Determine the [X, Y] coordinate at the center of the cell enclosing the given text.  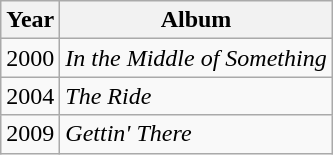
The Ride [196, 96]
2000 [30, 58]
Year [30, 20]
2004 [30, 96]
Gettin' There [196, 134]
2009 [30, 134]
Album [196, 20]
In the Middle of Something [196, 58]
